Extract the [X, Y] coordinate from the center of the cell holding the provided text.  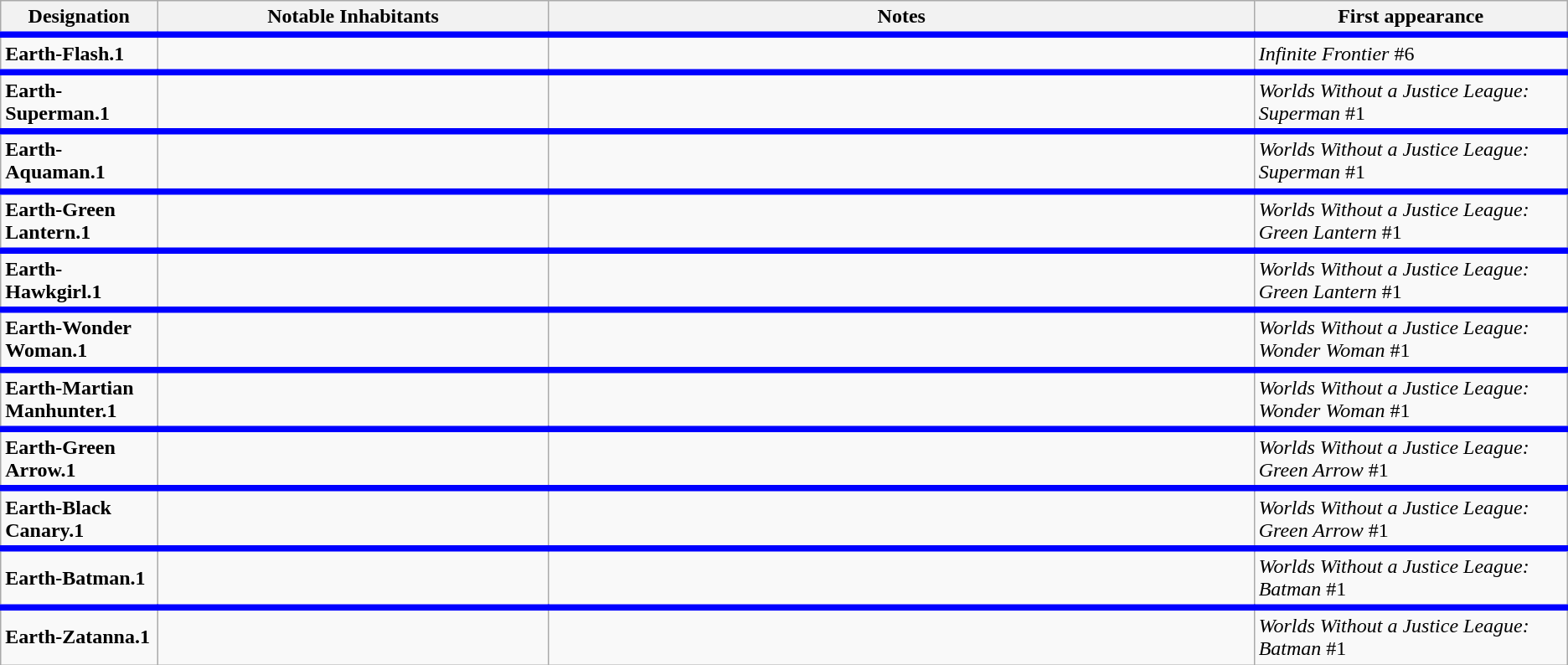
Earth-Green Lantern.1 [79, 221]
Earth-Wonder Woman.1 [79, 340]
Earth-Zatanna.1 [79, 636]
Notable Inhabitants [353, 18]
Earth-Superman.1 [79, 102]
Designation [79, 18]
First appearance [1411, 18]
Earth-Flash.1 [79, 54]
Notes [901, 18]
Earth-Green Arrow.1 [79, 459]
Earth-Batman.1 [79, 578]
Earth-Aquaman.1 [79, 161]
Earth-Hawkgirl.1 [79, 280]
Earth-Black Canary.1 [79, 518]
Earth-Martian Manhunter.1 [79, 399]
Infinite Frontier #6 [1411, 54]
